Pinpoint the cell where the given text exists, returning its [X, Y] midpoint coordinate. 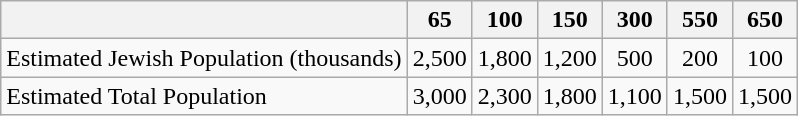
Estimated Jewish Population (thousands) [204, 58]
1,100 [634, 96]
550 [700, 20]
1,200 [570, 58]
500 [634, 58]
300 [634, 20]
2,300 [504, 96]
3,000 [440, 96]
150 [570, 20]
65 [440, 20]
200 [700, 58]
650 [764, 20]
2,500 [440, 58]
Estimated Total Population [204, 96]
